Search for the cell housing the specified text and yield its [x, y] center coordinate. 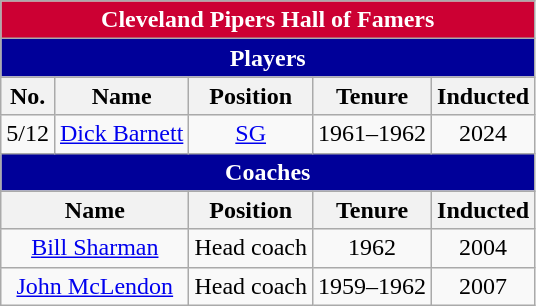
2004 [484, 248]
1959–1962 [372, 286]
Dick Barnett [121, 134]
1962 [372, 248]
Bill Sharman [95, 248]
Players [268, 58]
2007 [484, 286]
Coaches [268, 172]
John McLendon [95, 286]
5/12 [28, 134]
Cleveland Pipers Hall of Famers [268, 20]
SG [251, 134]
2024 [484, 134]
1961–1962 [372, 134]
No. [28, 96]
